Return the (x, y) coordinate for the center point of the cell that contains the specified text.  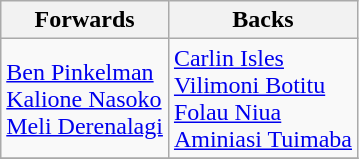
Ben Pinkelman Kalione Nasoko Meli Derenalagi (85, 98)
Carlin Isles Vilimoni Botitu Folau Niua Aminiasi Tuimaba (262, 98)
Forwards (85, 20)
Backs (262, 20)
